Search for the cell housing the specified text and yield its [x, y] center coordinate. 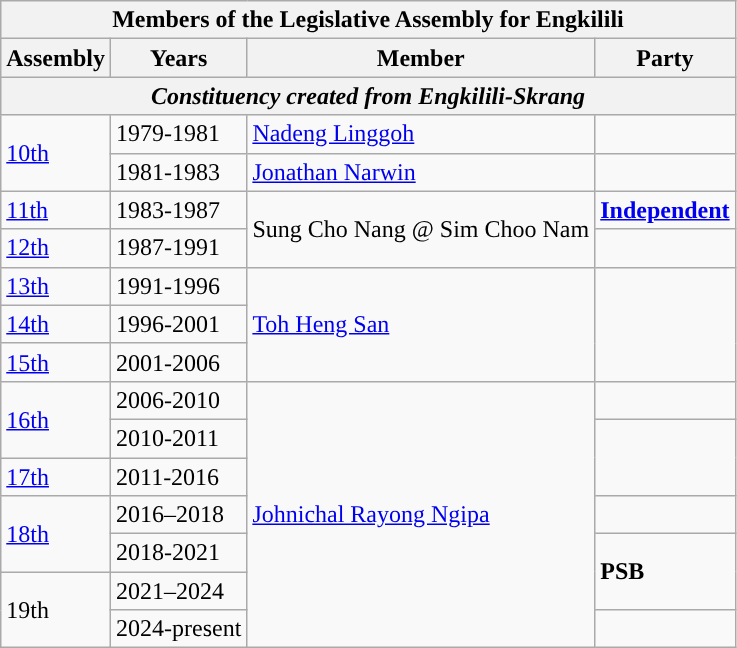
Constituency created from Engkilili-Skrang [368, 96]
13th [56, 286]
2018-2021 [178, 553]
12th [56, 248]
2021–2024 [178, 591]
1991-1996 [178, 286]
19th [56, 610]
2011-2016 [178, 477]
Johnichal Rayong Ngipa [421, 514]
2024-present [178, 629]
PSB [665, 572]
Members of the Legislative Assembly for Engkilili [368, 20]
11th [56, 210]
16th [56, 419]
Sung Cho Nang @ Sim Choo Nam [421, 229]
Member [421, 58]
Party [665, 58]
2006-2010 [178, 400]
Independent [665, 210]
Jonathan Narwin [421, 172]
Years [178, 58]
1996-2001 [178, 324]
Assembly [56, 58]
17th [56, 477]
2016–2018 [178, 515]
1983-1987 [178, 210]
1981-1983 [178, 172]
15th [56, 362]
Toh Heng San [421, 324]
2001-2006 [178, 362]
1987-1991 [178, 248]
18th [56, 534]
10th [56, 153]
2010-2011 [178, 438]
Nadeng Linggoh [421, 134]
14th [56, 324]
1979-1981 [178, 134]
